Provide the (X, Y) coordinate of the cell's center where the given text is located.  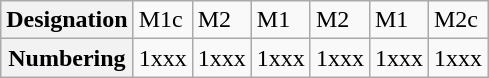
M2c (458, 20)
M1c (162, 20)
Numbering (67, 58)
Designation (67, 20)
